Scan for the cell matching the given text and deliver its (x, y) coordinate at center. 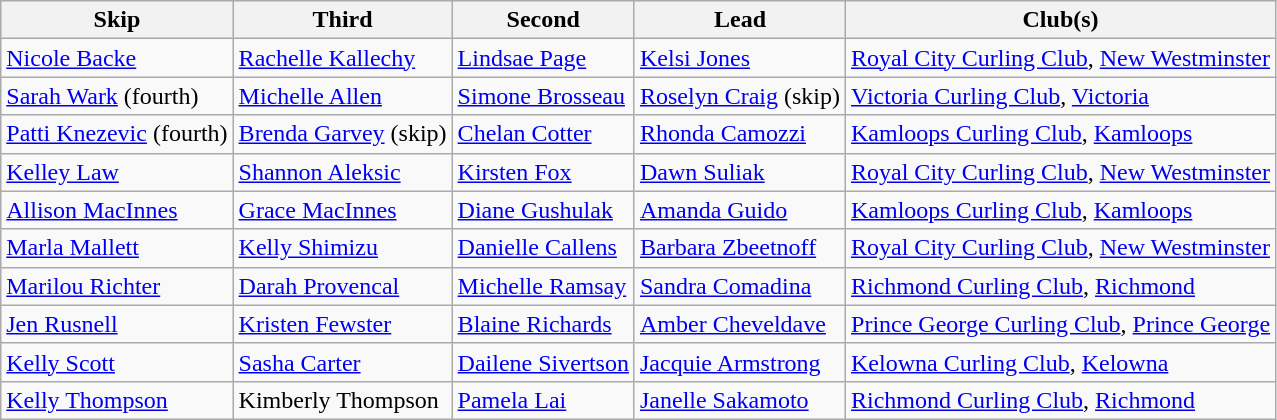
Diane Gushulak (543, 210)
Kelly Scott (117, 362)
Blaine Richards (543, 324)
Kristen Fewster (342, 324)
Marla Mallett (117, 248)
Lead (740, 20)
Barbara Zbeetnoff (740, 248)
Roselyn Craig (skip) (740, 96)
Kelly Shimizu (342, 248)
Third (342, 20)
Victoria Curling Club, Victoria (1061, 96)
Shannon Aleksic (342, 172)
Dawn Suliak (740, 172)
Michelle Ramsay (543, 286)
Simone Brosseau (543, 96)
Lindsae Page (543, 58)
Kimberly Thompson (342, 400)
Kelowna Curling Club, Kelowna (1061, 362)
Dailene Sivertson (543, 362)
Rhonda Camozzi (740, 134)
Kelsi Jones (740, 58)
Pamela Lai (543, 400)
Kelly Thompson (117, 400)
Second (543, 20)
Janelle Sakamoto (740, 400)
Grace MacInnes (342, 210)
Darah Provencal (342, 286)
Rachelle Kallechy (342, 58)
Amber Cheveldave (740, 324)
Amanda Guido (740, 210)
Patti Knezevic (fourth) (117, 134)
Kelley Law (117, 172)
Brenda Garvey (skip) (342, 134)
Jen Rusnell (117, 324)
Danielle Callens (543, 248)
Sarah Wark (fourth) (117, 96)
Nicole Backe (117, 58)
Skip (117, 20)
Sandra Comadina (740, 286)
Michelle Allen (342, 96)
Jacquie Armstrong (740, 362)
Prince George Curling Club, Prince George (1061, 324)
Allison MacInnes (117, 210)
Sasha Carter (342, 362)
Kirsten Fox (543, 172)
Club(s) (1061, 20)
Chelan Cotter (543, 134)
Marilou Richter (117, 286)
